Output the [x, y] coordinate of the center of the cell containing the given text.  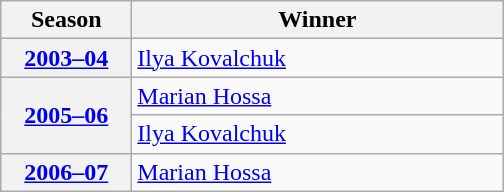
2003–04 [66, 58]
2005–06 [66, 115]
Season [66, 20]
2006–07 [66, 172]
Winner [318, 20]
